Return the (x, y) coordinate for the center point of the cell that contains the specified text.  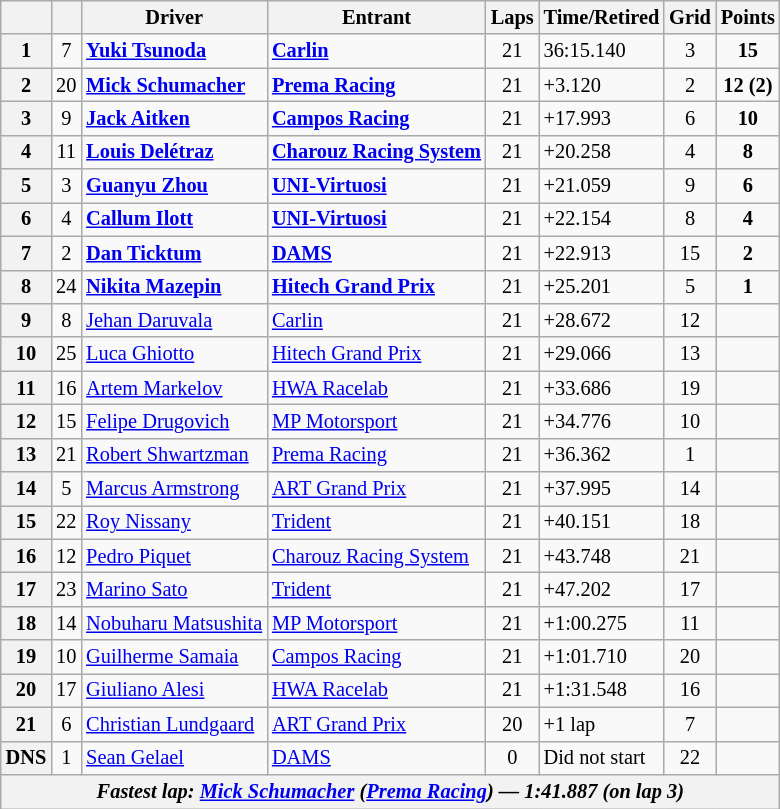
Yuki Tsunoda (174, 51)
+36.362 (602, 455)
+37.995 (602, 489)
0 (512, 758)
Nobuharu Matsushita (174, 623)
+1 lap (602, 724)
DNS (26, 758)
Christian Lundgaard (174, 724)
Grid (690, 17)
+20.258 (602, 152)
Roy Nissany (174, 522)
Mick Schumacher (174, 85)
Marino Sato (174, 589)
+28.672 (602, 320)
Jehan Daruvala (174, 320)
25 (66, 354)
Jack Aitken (174, 118)
Points (748, 17)
+22.913 (602, 253)
+34.776 (602, 421)
Entrant (376, 17)
Giuliano Alesi (174, 690)
+22.154 (602, 219)
Louis Delétraz (174, 152)
+25.201 (602, 287)
Marcus Armstrong (174, 489)
+47.202 (602, 589)
Luca Ghiotto (174, 354)
Felipe Drugovich (174, 421)
+43.748 (602, 556)
Callum Ilott (174, 219)
Sean Gelael (174, 758)
24 (66, 287)
+40.151 (602, 522)
+1:00.275 (602, 623)
Pedro Piquet (174, 556)
Guilherme Samaia (174, 657)
+33.686 (602, 388)
Robert Shwartzman (174, 455)
+1:31.548 (602, 690)
+3.120 (602, 85)
Driver (174, 17)
+29.066 (602, 354)
+21.059 (602, 186)
12 (2) (748, 85)
Guanyu Zhou (174, 186)
Time/Retired (602, 17)
+1:01.710 (602, 657)
Laps (512, 17)
+17.993 (602, 118)
Dan Ticktum (174, 253)
23 (66, 589)
36:15.140 (602, 51)
Nikita Mazepin (174, 287)
Fastest lap: Mick Schumacher (Prema Racing) — 1:41.887 (on lap 3) (390, 791)
Did not start (602, 758)
Artem Markelov (174, 388)
